Find where the given text appears and provide that cell's center as (x, y) coordinate. 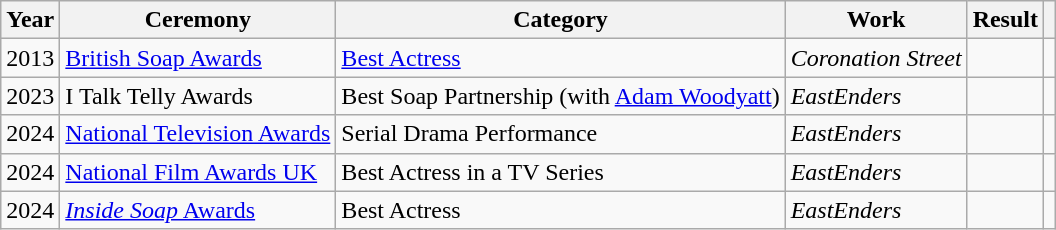
Serial Drama Performance (560, 134)
I Talk Telly Awards (198, 96)
Ceremony (198, 20)
Best Soap Partnership (with Adam Woodyatt) (560, 96)
Result (1005, 20)
Year (30, 20)
Inside Soap Awards (198, 210)
Best Actress in a TV Series (560, 172)
2023 (30, 96)
National Television Awards (198, 134)
2013 (30, 58)
Category (560, 20)
British Soap Awards (198, 58)
Coronation Street (876, 58)
National Film Awards UK (198, 172)
Work (876, 20)
